Detect which cell encompasses the target text, then output its (x, y) center coordinate. 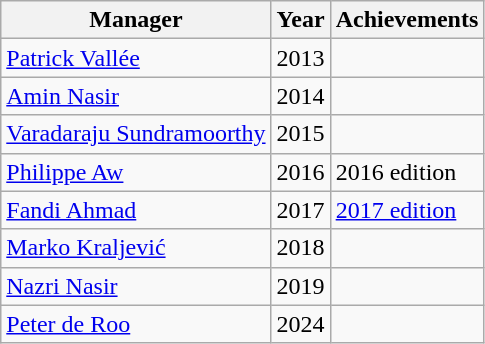
2016 edition (407, 172)
2014 (300, 96)
2015 (300, 134)
2016 (300, 172)
2017 edition (407, 210)
Year (300, 20)
2017 (300, 210)
Philippe Aw (136, 172)
Fandi Ahmad (136, 210)
Patrick Vallée (136, 58)
Nazri Nasir (136, 286)
2024 (300, 324)
Marko Kraljević (136, 248)
Achievements (407, 20)
Amin Nasir (136, 96)
2018 (300, 248)
Manager (136, 20)
2013 (300, 58)
Varadaraju Sundramoorthy (136, 134)
Peter de Roo (136, 324)
2019 (300, 286)
